Detect which cell encompasses the target text, then output its (x, y) center coordinate. 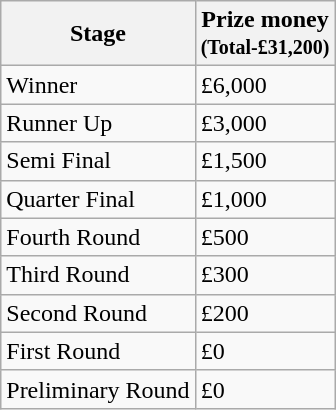
Prize money(Total-£31,200) (265, 34)
First Round (98, 351)
£200 (265, 313)
£300 (265, 275)
£500 (265, 237)
Stage (98, 34)
£3,000 (265, 123)
£6,000 (265, 85)
Winner (98, 85)
£1,000 (265, 199)
Third Round (98, 275)
Preliminary Round (98, 389)
Second Round (98, 313)
Semi Final (98, 161)
Fourth Round (98, 237)
Runner Up (98, 123)
Quarter Final (98, 199)
£1,500 (265, 161)
